Capture the cell that displays the provided text and extract its [x, y] central coordinate. 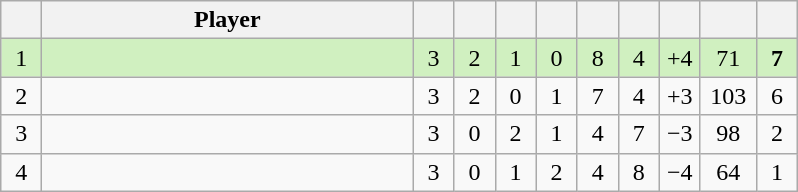
71 [728, 58]
Player [228, 20]
−3 [680, 134]
98 [728, 134]
−4 [680, 172]
103 [728, 96]
+3 [680, 96]
+4 [680, 58]
64 [728, 172]
6 [776, 96]
